Scan for the cell matching the given text and deliver its [x, y] coordinate at center. 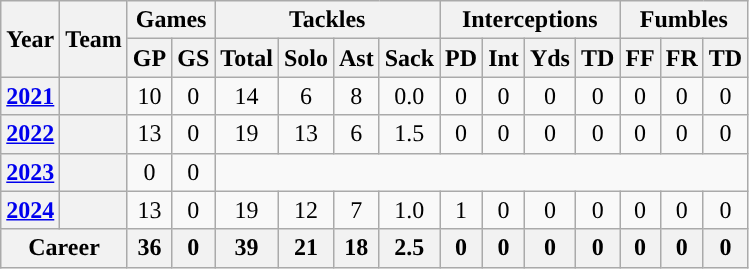
Interceptions [530, 20]
21 [306, 248]
GP [149, 58]
PD [462, 58]
2021 [30, 96]
Ast [356, 58]
FR [682, 58]
Career [64, 248]
1 [462, 210]
7 [356, 210]
14 [247, 96]
2023 [30, 172]
10 [149, 96]
12 [306, 210]
Yds [550, 58]
Fumbles [684, 20]
Games [170, 20]
0.0 [409, 96]
FF [640, 58]
Team [94, 39]
GS [194, 58]
1.5 [409, 134]
2024 [30, 210]
2022 [30, 134]
39 [247, 248]
Sack [409, 58]
Year [30, 39]
8 [356, 96]
36 [149, 248]
2.5 [409, 248]
Solo [306, 58]
1.0 [409, 210]
Tackles [328, 20]
18 [356, 248]
Int [504, 58]
Total [247, 58]
